Determine the (X, Y) coordinate at the center of the cell enclosing the given text.  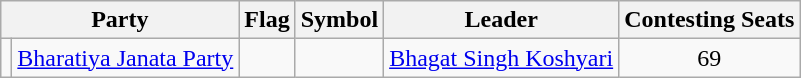
Leader (502, 20)
Party (120, 20)
Flag (267, 20)
Bharatiya Janata Party (126, 58)
Bhagat Singh Koshyari (502, 58)
Symbol (339, 20)
69 (710, 58)
Contesting Seats (710, 20)
